Detect which cell encompasses the target text, then output its (X, Y) center coordinate. 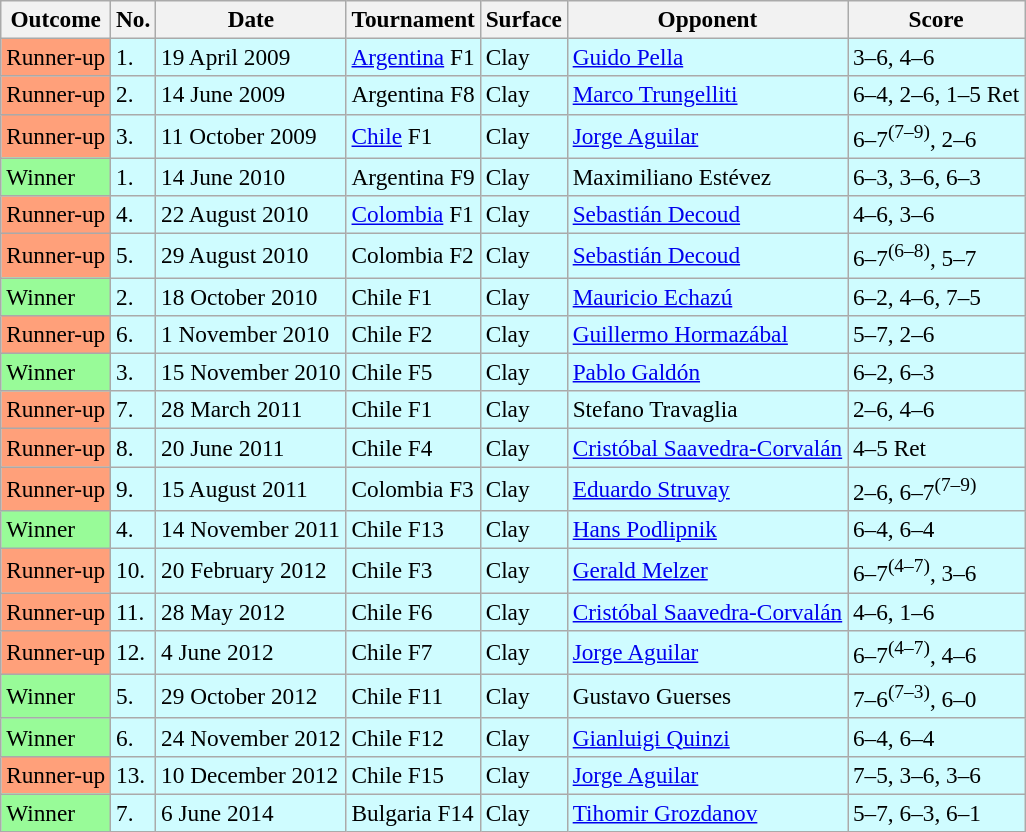
Chile F11 (413, 696)
Score (936, 19)
Bulgaria F14 (413, 812)
5–7, 2–6 (936, 334)
Chile F5 (413, 372)
Surface (524, 19)
3–6, 4–6 (936, 57)
Opponent (707, 19)
Chile F6 (413, 611)
15 November 2010 (251, 372)
20 June 2011 (251, 447)
Chile F4 (413, 447)
20 February 2012 (251, 570)
6–7(4–7), 4–6 (936, 652)
Pablo Galdón (707, 372)
Gustavo Guerses (707, 696)
Colombia F1 (413, 214)
Outcome (56, 19)
15 August 2011 (251, 488)
9. (134, 488)
Chile F3 (413, 570)
22 August 2010 (251, 214)
24 November 2012 (251, 737)
Argentina F9 (413, 177)
14 November 2011 (251, 529)
Eduardo Struvay (707, 488)
6–3, 3–6, 6–3 (936, 177)
1 November 2010 (251, 334)
Argentina F1 (413, 57)
Argentina F8 (413, 95)
Marco Trungelliti (707, 95)
6–2, 4–6, 7–5 (936, 296)
Maximiliano Estévez (707, 177)
Guillermo Hormazábal (707, 334)
13. (134, 775)
7–6(7–3), 6–0 (936, 696)
Gerald Melzer (707, 570)
Date (251, 19)
11. (134, 611)
6–7(7–9), 2–6 (936, 136)
7–5, 3–6, 3–6 (936, 775)
6–4, 2–6, 1–5 Ret (936, 95)
4–5 Ret (936, 447)
11 October 2009 (251, 136)
6 June 2014 (251, 812)
Colombia F3 (413, 488)
28 May 2012 (251, 611)
Gianluigi Quinzi (707, 737)
Stefano Travaglia (707, 410)
28 March 2011 (251, 410)
10. (134, 570)
14 June 2009 (251, 95)
Chile F13 (413, 529)
6–7(6–8), 5–7 (936, 255)
4–6, 1–6 (936, 611)
No. (134, 19)
6–7(4–7), 3–6 (936, 570)
19 April 2009 (251, 57)
18 October 2010 (251, 296)
Chile F15 (413, 775)
12. (134, 652)
14 June 2010 (251, 177)
Tournament (413, 19)
Colombia F2 (413, 255)
29 August 2010 (251, 255)
Chile F7 (413, 652)
Guido Pella (707, 57)
Chile F12 (413, 737)
Hans Podlipnik (707, 529)
6–2, 6–3 (936, 372)
2–6, 4–6 (936, 410)
Chile F2 (413, 334)
Mauricio Echazú (707, 296)
2–6, 6–7(7–9) (936, 488)
4 June 2012 (251, 652)
29 October 2012 (251, 696)
Tihomir Grozdanov (707, 812)
8. (134, 447)
10 December 2012 (251, 775)
4–6, 3–6 (936, 214)
5–7, 6–3, 6–1 (936, 812)
